Search for the cell housing the specified text and yield its [X, Y] center coordinate. 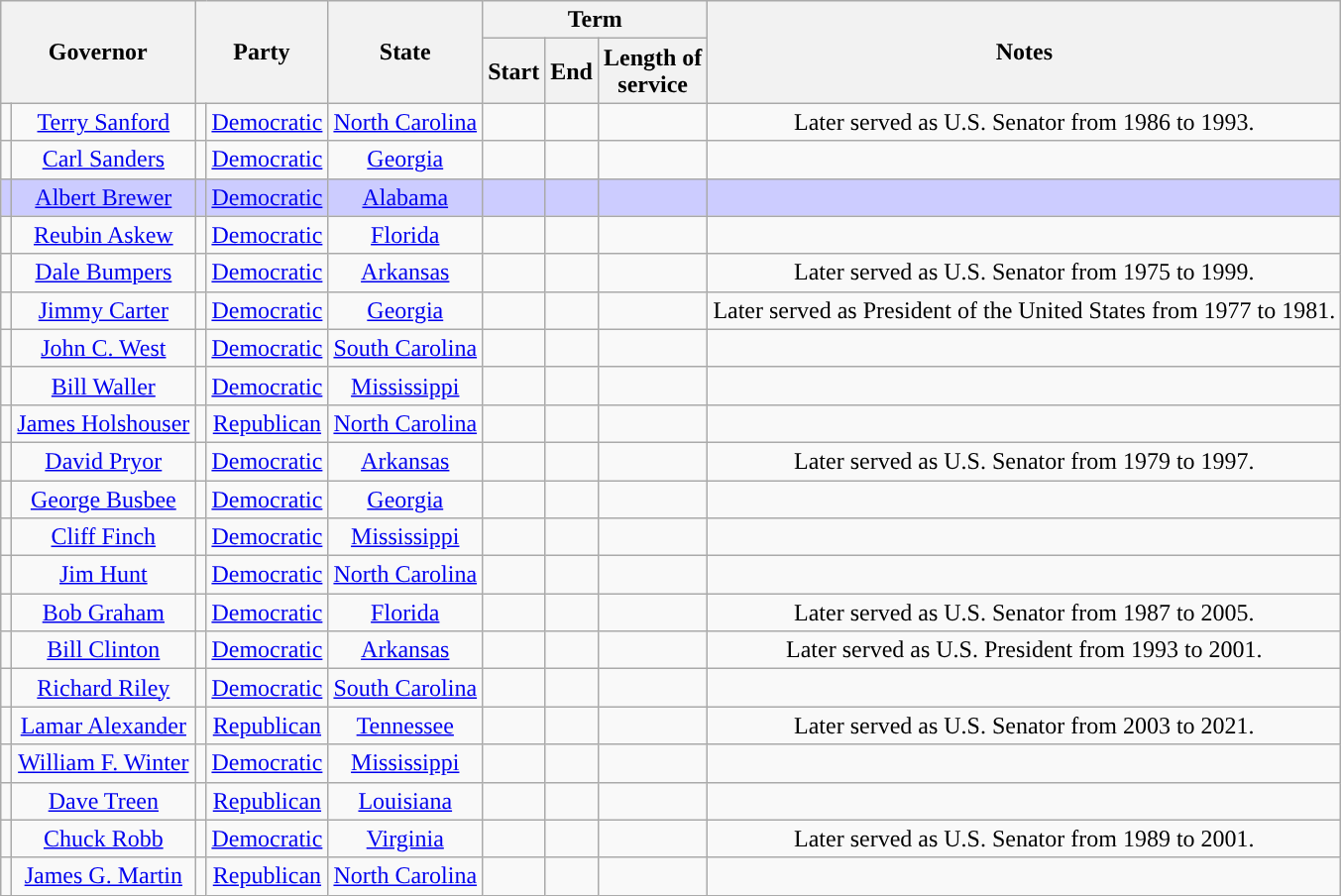
Bill Waller [103, 386]
David Pryor [103, 461]
Dave Treen [103, 801]
Later served as U.S. Senator from 1986 to 1993. [1025, 122]
Notes [1025, 52]
Carl Sanders [103, 160]
Albert Brewer [103, 197]
Later served as U.S. Senator from 1979 to 1997. [1025, 461]
Length ofservice [652, 71]
Dale Bumpers [103, 273]
Louisiana [405, 801]
John C. West [103, 348]
George Busbee [103, 499]
Later served as U.S. Senator from 2003 to 2021. [1025, 726]
Later served as President of the United States from 1977 to 1981. [1025, 310]
Tennessee [405, 726]
Later served as U.S. Senator from 1975 to 1999. [1025, 273]
James Holshouser [103, 423]
Bill Clinton [103, 650]
End [572, 71]
State [405, 52]
Later served as U.S. Senator from 1989 to 2001. [1025, 839]
Alabama [405, 197]
Jim Hunt [103, 575]
Start [513, 71]
Richard Riley [103, 688]
Later served as U.S. President from 1993 to 2001. [1025, 650]
Term [595, 20]
Reubin Askew [103, 235]
Lamar Alexander [103, 726]
Chuck Robb [103, 839]
Party [262, 52]
Jimmy Carter [103, 310]
Virginia [405, 839]
Governor [98, 52]
Later served as U.S. Senator from 1987 to 2005. [1025, 613]
Terry Sanford [103, 122]
William F. Winter [103, 763]
Bob Graham [103, 613]
Cliff Finch [103, 537]
James G. Martin [103, 876]
